From the cell containing the given text, extract its center point as (X, Y) coordinate. 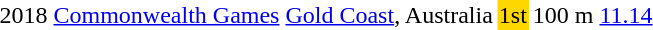
Commonwealth Games (166, 15)
100 m (563, 15)
Gold Coast, Australia (389, 15)
1st (512, 15)
